Identify which cell holds the provided text, then report its [x, y] central coordinate. 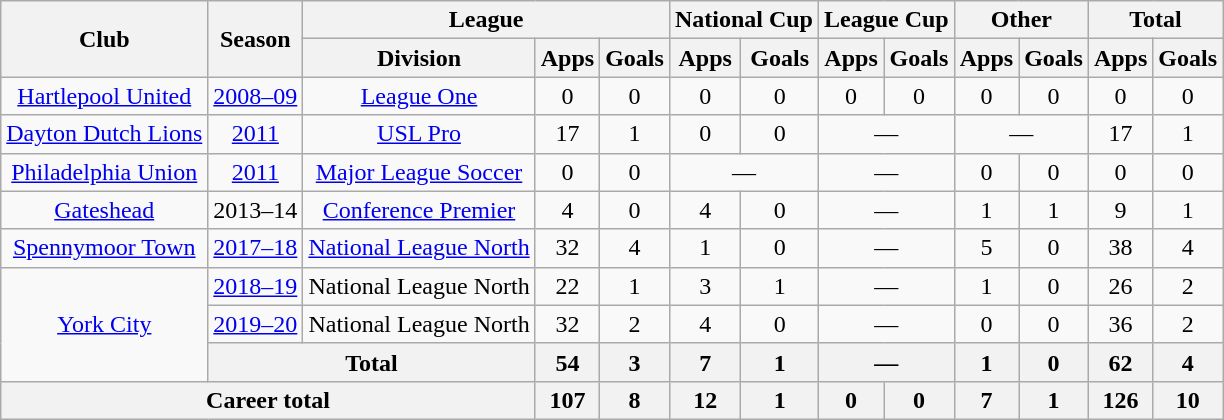
Hartlepool United [104, 96]
22 [567, 286]
36 [1120, 324]
2018–19 [256, 286]
League Cup [886, 20]
38 [1120, 248]
54 [567, 362]
2008–09 [256, 96]
5 [986, 248]
9 [1120, 210]
107 [567, 400]
8 [635, 400]
Major League Soccer [419, 172]
Conference Premier [419, 210]
2013–14 [256, 210]
League [486, 20]
Division [419, 58]
Season [256, 39]
Other [1021, 20]
Philadelphia Union [104, 172]
2017–18 [256, 248]
League One [419, 96]
Spennymoor Town [104, 248]
10 [1188, 400]
62 [1120, 362]
Career total [268, 400]
2019–20 [256, 324]
12 [705, 400]
Gateshead [104, 210]
Dayton Dutch Lions [104, 134]
National Cup [744, 20]
126 [1120, 400]
26 [1120, 286]
York City [104, 324]
Club [104, 39]
USL Pro [419, 134]
